Locate the cell with the specified text and output its (X, Y) center coordinate. 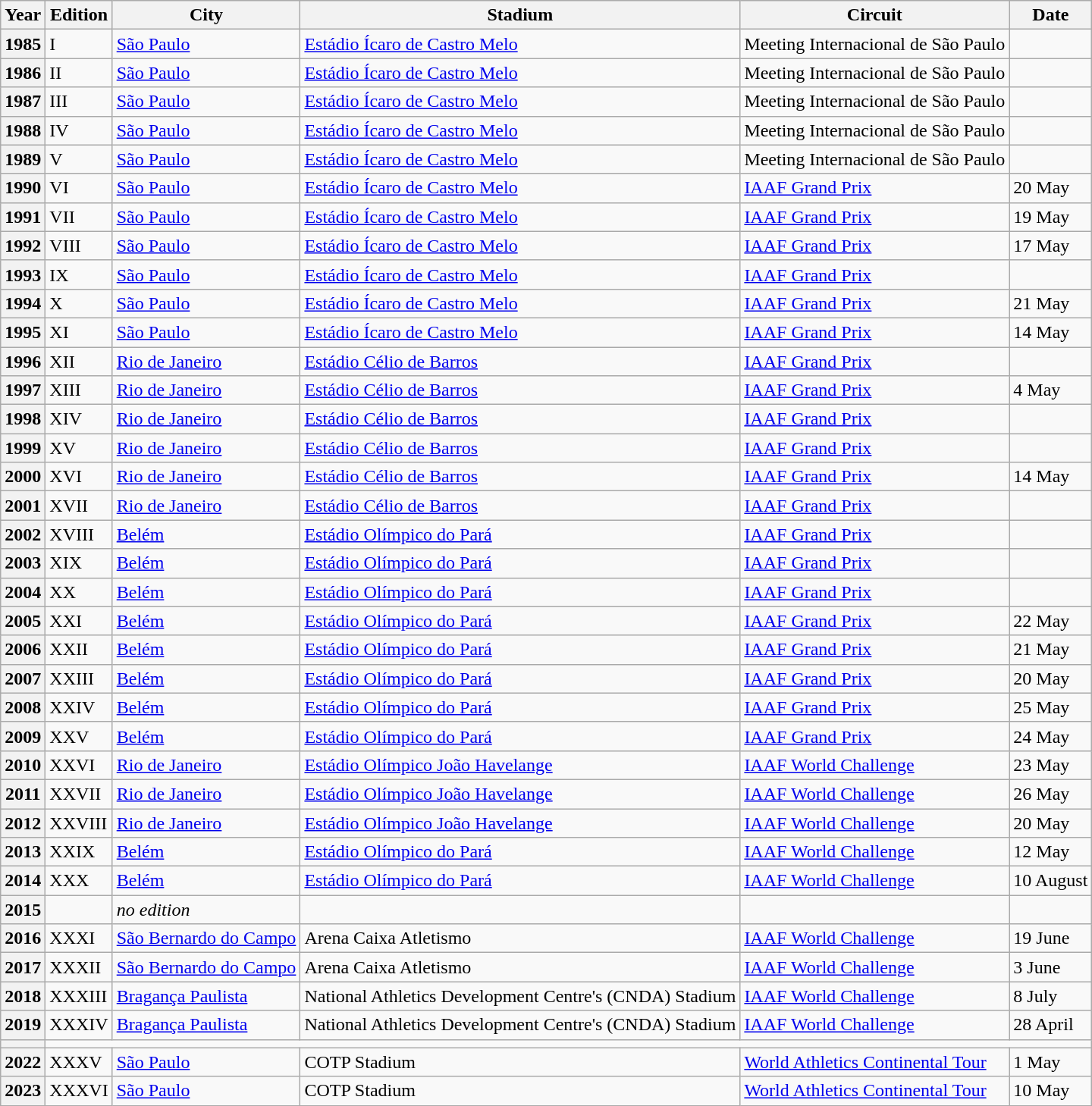
1996 (23, 362)
2004 (23, 592)
XXV (79, 736)
III (79, 102)
1988 (23, 130)
XXVII (79, 794)
26 May (1051, 794)
VII (79, 217)
XXX (79, 881)
X (79, 303)
XXIV (79, 707)
2017 (23, 967)
1994 (23, 303)
XIX (79, 563)
XII (79, 362)
10 May (1051, 1091)
V (79, 159)
Circuit (875, 15)
XXVI (79, 765)
IV (79, 130)
1990 (23, 188)
2002 (23, 534)
2008 (23, 707)
1 May (1051, 1062)
2003 (23, 563)
17 May (1051, 246)
2023 (23, 1091)
1995 (23, 332)
2015 (23, 910)
24 May (1051, 736)
2013 (23, 852)
XVII (79, 506)
Year (23, 15)
1997 (23, 390)
XXVIII (79, 822)
2001 (23, 506)
2018 (23, 996)
23 May (1051, 765)
II (79, 73)
Date (1051, 15)
2014 (23, 881)
1989 (23, 159)
XXIII (79, 678)
XXI (79, 621)
2012 (23, 822)
XXXII (79, 967)
1991 (23, 217)
1998 (23, 419)
2016 (23, 938)
2006 (23, 650)
VI (79, 188)
2010 (23, 765)
IX (79, 274)
25 May (1051, 707)
City (206, 15)
12 May (1051, 852)
I (79, 44)
XXXIII (79, 996)
1992 (23, 246)
1999 (23, 448)
1985 (23, 44)
19 May (1051, 217)
XXXIV (79, 1025)
2005 (23, 621)
4 May (1051, 390)
2022 (23, 1062)
VIII (79, 246)
1993 (23, 274)
XXXI (79, 938)
Edition (79, 15)
XVI (79, 477)
XI (79, 332)
XV (79, 448)
XVIII (79, 534)
XXXV (79, 1062)
XXIX (79, 852)
XIII (79, 390)
no edition (206, 910)
2007 (23, 678)
3 June (1051, 967)
1987 (23, 102)
XX (79, 592)
19 June (1051, 938)
8 July (1051, 996)
2000 (23, 477)
Stadium (520, 15)
XIV (79, 419)
XXII (79, 650)
1986 (23, 73)
2019 (23, 1025)
2011 (23, 794)
10 August (1051, 881)
2009 (23, 736)
XXXVI (79, 1091)
28 April (1051, 1025)
22 May (1051, 621)
